For the text-containing cell, return its midpoint in [X, Y] coordinate format. 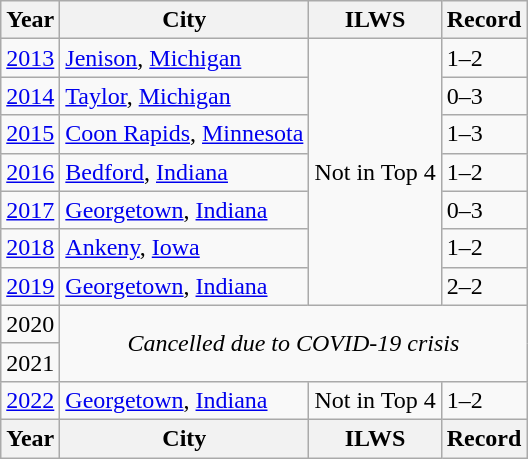
2013 [30, 58]
2014 [30, 96]
1–3 [484, 134]
2021 [30, 362]
Taylor, Michigan [184, 96]
2019 [30, 286]
Ankeny, Iowa [184, 248]
Bedford, Indiana [184, 172]
2017 [30, 210]
2–2 [484, 286]
2022 [30, 400]
Jenison, Michigan [184, 58]
Coon Rapids, Minnesota [184, 134]
2015 [30, 134]
2016 [30, 172]
2020 [30, 324]
2018 [30, 248]
Cancelled due to COVID-19 crisis [294, 343]
